Provide the [X, Y] coordinate of the cell's center where the given text is located.  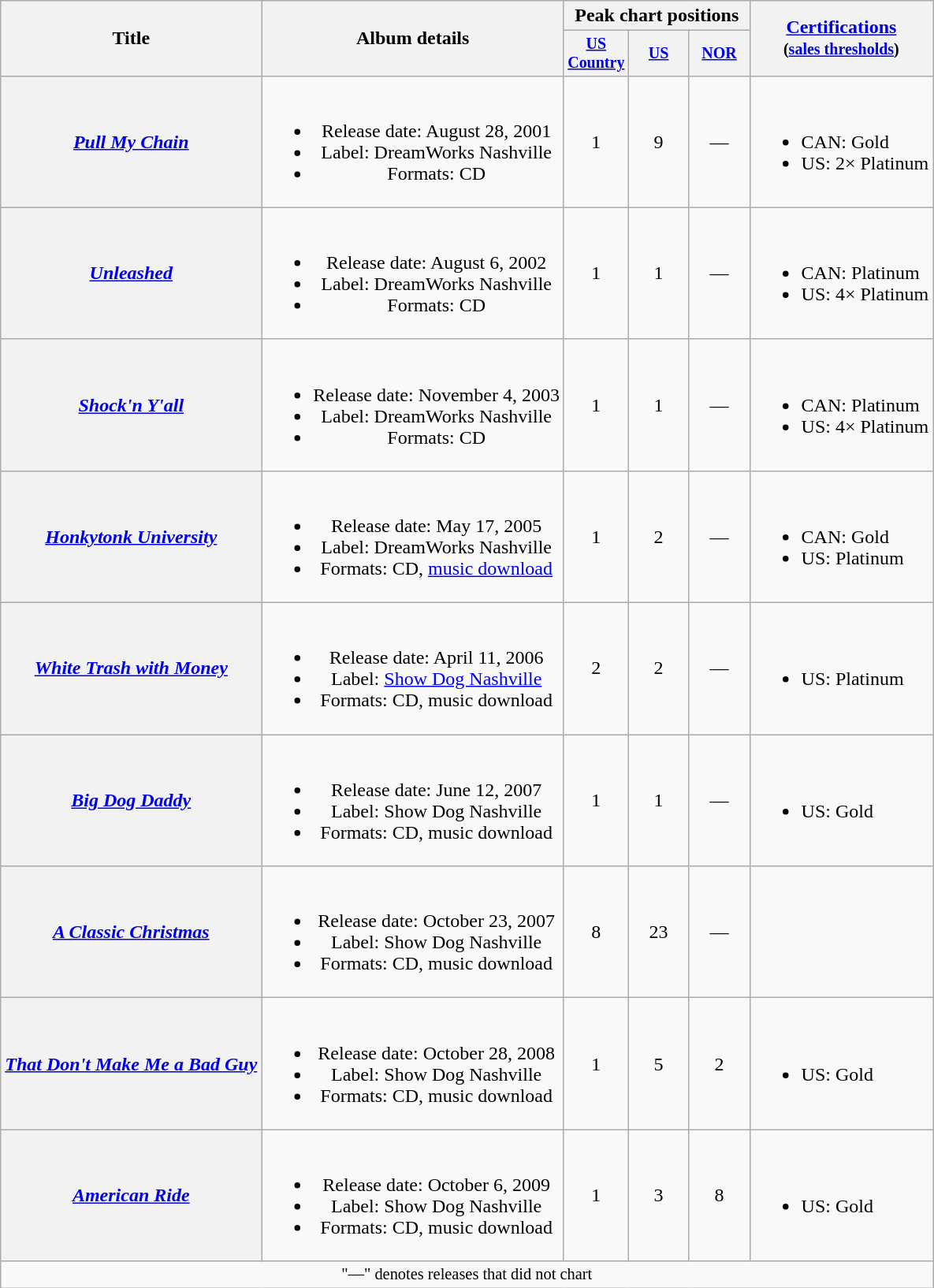
US: Platinum [842, 668]
Big Dog Daddy [131, 801]
23 [659, 932]
Honkytonk University [131, 536]
3 [659, 1195]
US [659, 54]
5 [659, 1064]
Unleashed [131, 273]
Release date: August 6, 2002Label: DreamWorks NashvilleFormats: CD [413, 273]
Release date: October 23, 2007Label: Show Dog NashvilleFormats: CD, music download [413, 932]
White Trash with Money [131, 668]
Certifications(sales thresholds) [842, 39]
Release date: October 6, 2009Label: Show Dog NashvilleFormats: CD, music download [413, 1195]
Release date: April 11, 2006Label: Show Dog NashvilleFormats: CD, music download [413, 668]
Release date: May 17, 2005Label: DreamWorks NashvilleFormats: CD, music download [413, 536]
American Ride [131, 1195]
CAN: GoldUS: 2× Platinum [842, 142]
Album details [413, 39]
Peak chart positions [657, 16]
That Don't Make Me a Bad Guy [131, 1064]
9 [659, 142]
Release date: October 28, 2008Label: Show Dog NashvilleFormats: CD, music download [413, 1064]
NOR [719, 54]
Release date: August 28, 2001Label: DreamWorks NashvilleFormats: CD [413, 142]
Release date: November 4, 2003Label: DreamWorks NashvilleFormats: CD [413, 405]
US Country [596, 54]
Shock'n Y'all [131, 405]
Pull My Chain [131, 142]
A Classic Christmas [131, 932]
Title [131, 39]
"—" denotes releases that did not chart [467, 1275]
CAN: GoldUS: Platinum [842, 536]
Release date: June 12, 2007Label: Show Dog NashvilleFormats: CD, music download [413, 801]
